Capture the cell that displays the provided text and extract its [x, y] central coordinate. 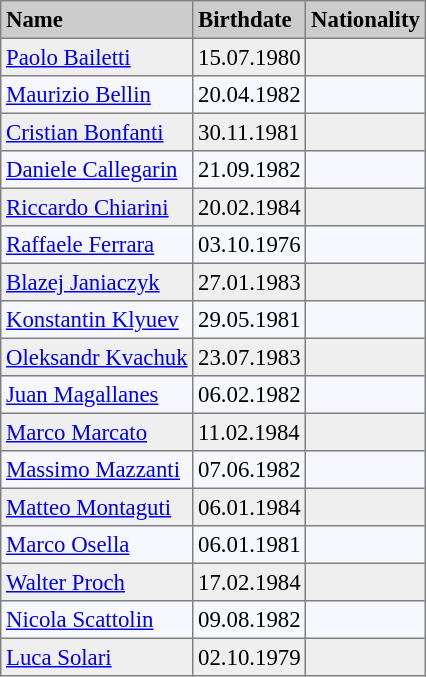
Birthdate [250, 20]
06.01.1984 [250, 507]
Marco Osella [97, 545]
Nicola Scattolin [97, 620]
20.02.1984 [250, 207]
Juan Magallanes [97, 395]
Luca Solari [97, 657]
Marco Marcato [97, 432]
23.07.1983 [250, 357]
15.07.1980 [250, 57]
Konstantin Klyuev [97, 320]
Matteo Montaguti [97, 507]
29.05.1981 [250, 320]
Massimo Mazzanti [97, 470]
20.04.1982 [250, 95]
Oleksandr Kvachuk [97, 357]
Raffaele Ferrara [97, 245]
03.10.1976 [250, 245]
Paolo Bailetti [97, 57]
Blazej Janiaczyk [97, 282]
Name [97, 20]
11.02.1984 [250, 432]
27.01.1983 [250, 282]
Nationality [366, 20]
02.10.1979 [250, 657]
30.11.1981 [250, 132]
Walter Proch [97, 582]
06.02.1982 [250, 395]
Maurizio Bellin [97, 95]
09.08.1982 [250, 620]
Daniele Callegarin [97, 170]
21.09.1982 [250, 170]
Cristian Bonfanti [97, 132]
Riccardo Chiarini [97, 207]
06.01.1981 [250, 545]
17.02.1984 [250, 582]
07.06.1982 [250, 470]
